Locate the cell with the specified text and output its [X, Y] center coordinate. 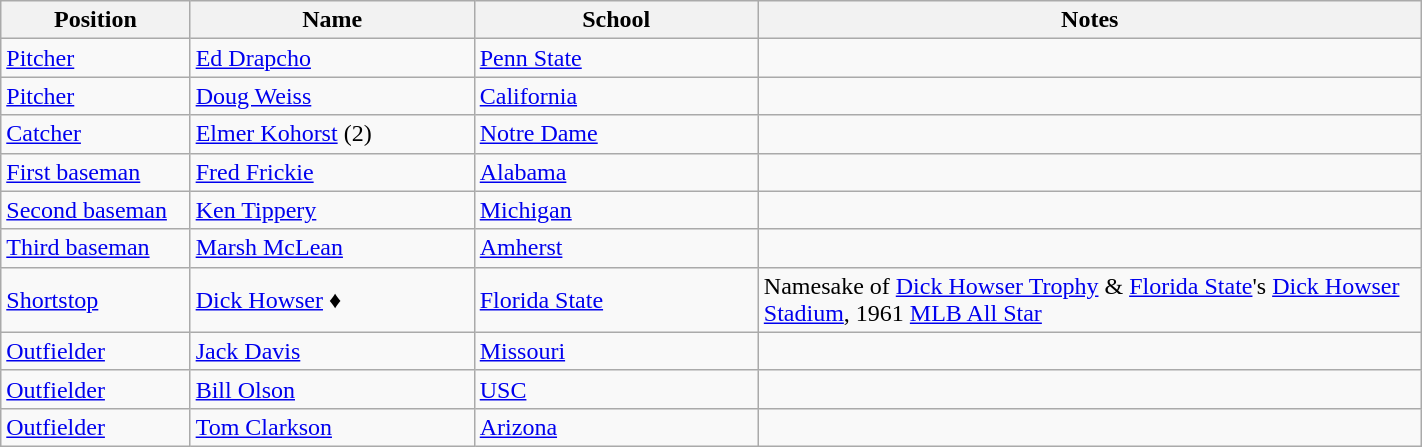
Penn State [616, 58]
Arizona [616, 427]
Notre Dame [616, 134]
Missouri [616, 351]
Tom Clarkson [332, 427]
Doug Weiss [332, 96]
Second baseman [96, 210]
Namesake of Dick Howser Trophy & Florida State's Dick Howser Stadium, 1961 MLB All Star [1090, 300]
Position [96, 20]
Jack Davis [332, 351]
Notes [1090, 20]
Catcher [96, 134]
Ken Tippery [332, 210]
Amherst [616, 248]
Florida State [616, 300]
Ed Drapcho [332, 58]
First baseman [96, 172]
Name [332, 20]
School [616, 20]
Dick Howser ♦ [332, 300]
Third baseman [96, 248]
Bill Olson [332, 389]
Fred Frickie [332, 172]
Elmer Kohorst (2) [332, 134]
Marsh McLean [332, 248]
Alabama [616, 172]
California [616, 96]
Michigan [616, 210]
USC [616, 389]
Shortstop [96, 300]
